Return the (X, Y) coordinate for the center point of the cell that contains the specified text.  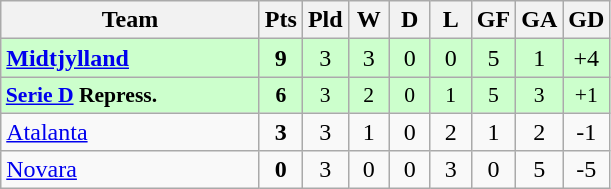
GD (586, 20)
-1 (586, 131)
L (450, 20)
6 (280, 95)
Pts (280, 20)
9 (280, 58)
+1 (586, 95)
W (368, 20)
Midtjylland (130, 58)
Team (130, 20)
+4 (586, 58)
GA (540, 20)
D (410, 20)
Atalanta (130, 131)
GF (493, 20)
Serie D Repress. (130, 95)
-5 (586, 170)
Pld (325, 20)
Novara (130, 170)
